Detect which cell encompasses the target text, then output its [x, y] center coordinate. 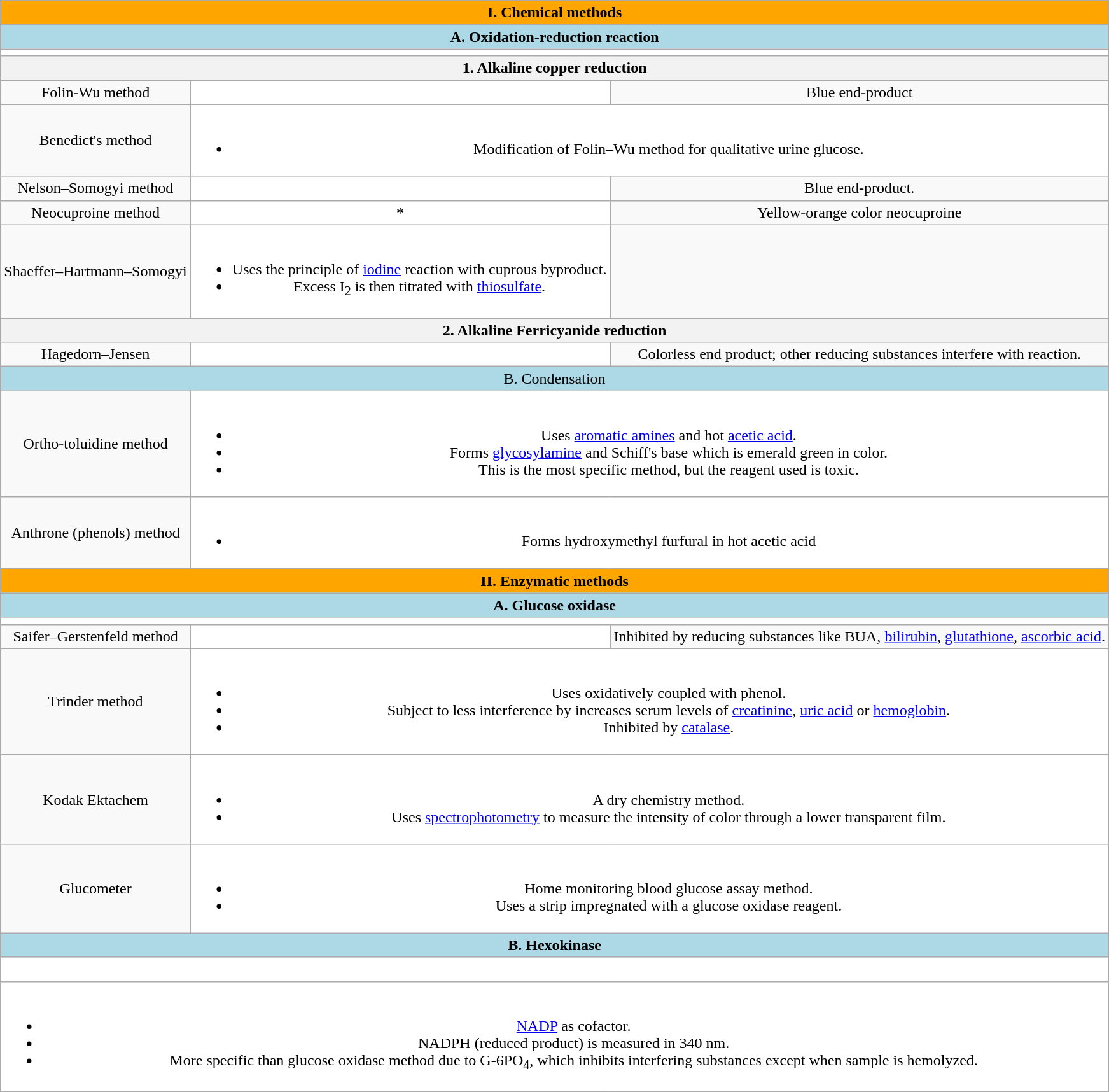
A dry chemistry method.Uses spectrophotometry to measure the intensity of color through a lower transparent film. [649, 799]
Shaeffer–Hartmann–Somogyi [95, 271]
II. Enzymatic methods [555, 581]
Nelson–Somogyi method [95, 188]
1. Alkaline copper reduction [555, 68]
Home monitoring blood glucose assay method.Uses a strip impregnated with a glucose oxidase reagent. [649, 888]
Kodak Ektachem [95, 799]
Saifer–Gerstenfeld method [95, 636]
Trinder method [95, 701]
Blue end-product. [860, 188]
A. Glucose oxidase [555, 605]
I. Chemical methods [555, 13]
Folin-Wu method [95, 92]
A. Oxidation-reduction reaction [555, 37]
Yellow-orange color neocuproine [860, 213]
Modification of Folin–Wu method for qualitative urine glucose. [649, 140]
Hagedorn–Jensen [95, 354]
Glucometer [95, 888]
Anthrone (phenols) method [95, 533]
Colorless end product; other reducing substances interfere with reaction. [860, 354]
Blue end-product [860, 92]
B. Condensation [555, 379]
Ortho-toluidine method [95, 444]
* [400, 213]
Inhibited by reducing substances like BUA, bilirubin, glutathione, ascorbic acid. [860, 636]
Benedict's method [95, 140]
B. Hexokinase [555, 945]
2. Alkaline Ferricyanide reduction [555, 330]
Neocuproine method [95, 213]
Forms hydroxymethyl furfural in hot acetic acid [649, 533]
Uses the principle of iodine reaction with cuprous byproduct.Excess I2 is then titrated with thiosulfate. [400, 271]
